Identify which cell holds the provided text, then report its (X, Y) central coordinate. 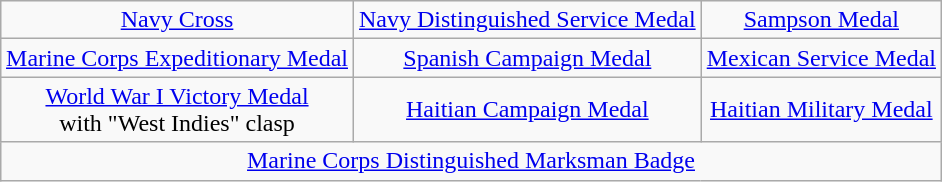
Navy Distinguished Service Medal (528, 20)
Haitian Military Medal (821, 110)
Navy Cross (178, 20)
World War I Victory Medalwith "West Indies" clasp (178, 110)
Haitian Campaign Medal (528, 110)
Marine Corps Distinguished Marksman Badge (472, 161)
Marine Corps Expeditionary Medal (178, 58)
Sampson Medal (821, 20)
Mexican Service Medal (821, 58)
Spanish Campaign Medal (528, 58)
